Find where the given text appears and provide that cell's center as [X, Y] coordinate. 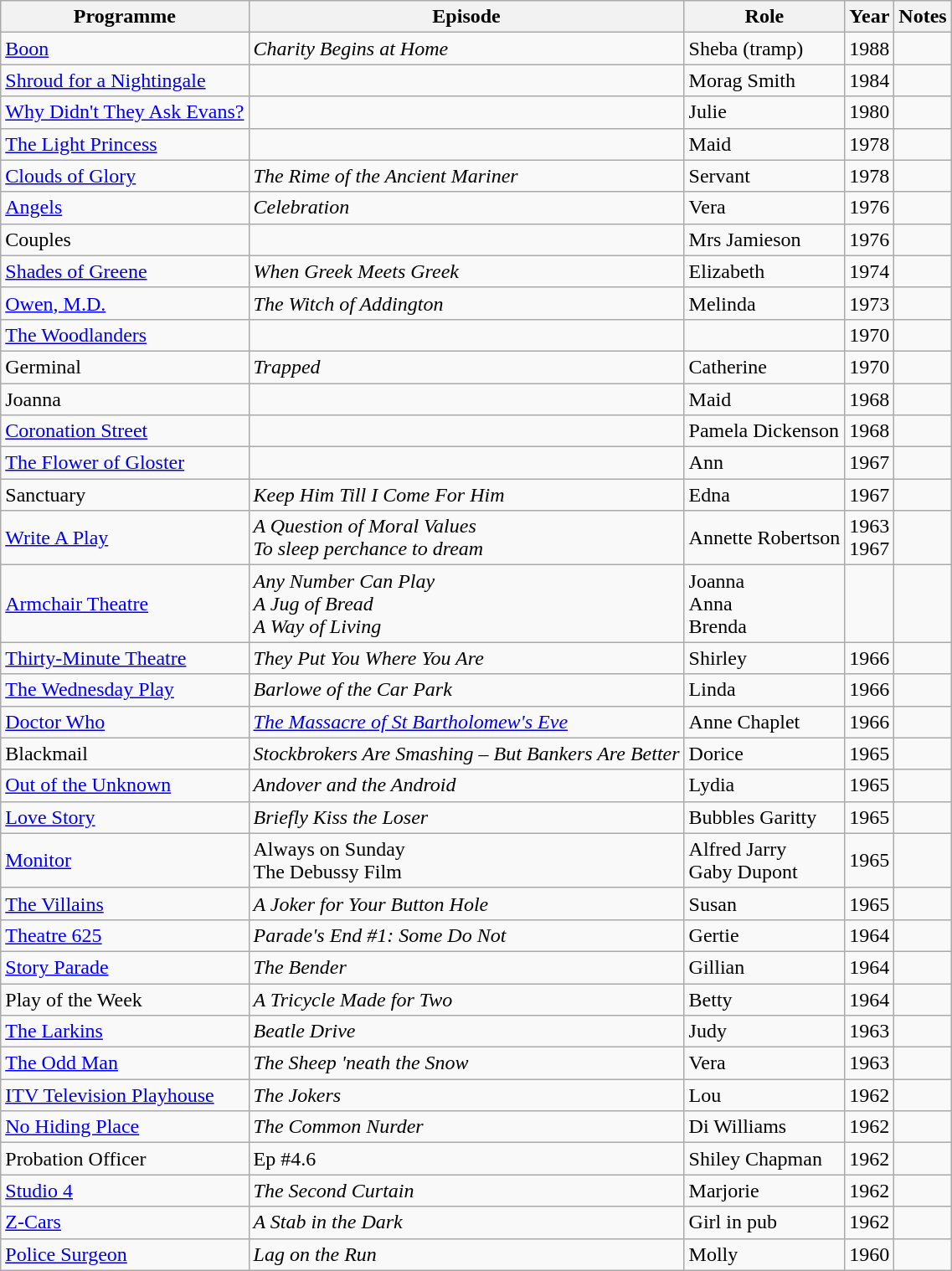
Ann [764, 463]
The Witch of Addington [466, 303]
Shiley Chapman [764, 1159]
The Bender [466, 967]
Bubbles Garitty [764, 817]
Girl in pub [764, 1222]
The Wednesday Play [125, 690]
Angels [125, 208]
Charity Begins at Home [466, 49]
JoannaAnnaBrenda [764, 604]
Police Surgeon [125, 1254]
When Greek Meets Greek [466, 271]
Boon [125, 49]
ITV Television Playhouse [125, 1095]
Shirley [764, 658]
19631967 [869, 538]
Shades of Greene [125, 271]
Couples [125, 239]
The Second Curtain [466, 1191]
1973 [869, 303]
The Rime of the Ancient Mariner [466, 176]
Dorice [764, 754]
Play of the Week [125, 999]
Julie [764, 112]
The Villains [125, 903]
Love Story [125, 817]
Trapped [466, 367]
Morag Smith [764, 80]
Joanna [125, 399]
Betty [764, 999]
Monitor [125, 861]
The Woodlanders [125, 335]
Elizabeth [764, 271]
Theatre 625 [125, 935]
A Joker for Your Button Hole [466, 903]
Gillian [764, 967]
The Jokers [466, 1095]
A Tricycle Made for Two [466, 999]
Annette Robertson [764, 538]
Edna [764, 495]
Sanctuary [125, 495]
The Odd Man [125, 1063]
The Flower of Gloster [125, 463]
A Question of Moral ValuesTo sleep perchance to dream [466, 538]
Why Didn't They Ask Evans? [125, 112]
The Larkins [125, 1032]
The Massacre of St Bartholomew's Eve [466, 722]
Mrs Jamieson [764, 239]
Z-Cars [125, 1222]
Marjorie [764, 1191]
1974 [869, 271]
Lou [764, 1095]
Melinda [764, 303]
Lag on the Run [466, 1254]
Barlowe of the Car Park [466, 690]
Celebration [466, 208]
Armchair Theatre [125, 604]
Blackmail [125, 754]
1980 [869, 112]
1988 [869, 49]
Owen, M.D. [125, 303]
Catherine [764, 367]
Coronation Street [125, 431]
Susan [764, 903]
Studio 4 [125, 1191]
Shroud for a Nightingale [125, 80]
Episode [466, 17]
Ep #4.6 [466, 1159]
The Common Nurder [466, 1127]
The Light Princess [125, 144]
Notes [923, 17]
Story Parade [125, 967]
Alfred JarryGaby Dupont [764, 861]
Programme [125, 17]
Probation Officer [125, 1159]
Molly [764, 1254]
Parade's End #1: Some Do Not [466, 935]
Any Number Can PlayA Jug of BreadA Way of Living [466, 604]
They Put You Where You Are [466, 658]
Out of the Unknown [125, 785]
Year [869, 17]
Doctor Who [125, 722]
Lydia [764, 785]
1960 [869, 1254]
Beatle Drive [466, 1032]
Write A Play [125, 538]
A Stab in the Dark [466, 1222]
Servant [764, 176]
Germinal [125, 367]
Pamela Dickenson [764, 431]
Keep Him Till I Come For Him [466, 495]
Always on SundayThe Debussy Film [466, 861]
Andover and the Android [466, 785]
Gertie [764, 935]
No Hiding Place [125, 1127]
Briefly Kiss the Loser [466, 817]
Anne Chaplet [764, 722]
Clouds of Glory [125, 176]
Role [764, 17]
Linda [764, 690]
Judy [764, 1032]
Sheba (tramp) [764, 49]
Thirty-Minute Theatre [125, 658]
Di Williams [764, 1127]
1984 [869, 80]
The Sheep 'neath the Snow [466, 1063]
Stockbrokers Are Smashing – But Bankers Are Better [466, 754]
